For the text-containing cell, return its midpoint in [X, Y] coordinate format. 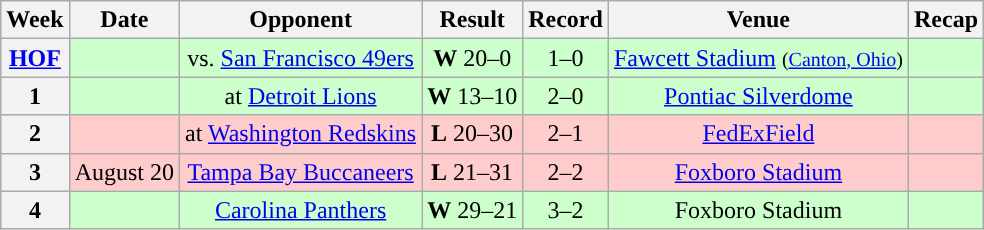
Carolina Panthers [301, 210]
Week [35, 20]
Result [472, 20]
L 21–31 [472, 172]
August 20 [124, 172]
Opponent [301, 20]
W 13–10 [472, 96]
1–0 [566, 58]
W 29–21 [472, 210]
Record [566, 20]
1 [35, 96]
FedExField [758, 134]
at Washington Redskins [301, 134]
Tampa Bay Buccaneers [301, 172]
3 [35, 172]
2–1 [566, 134]
4 [35, 210]
L 20–30 [472, 134]
2 [35, 134]
Fawcett Stadium (Canton, Ohio) [758, 58]
Date [124, 20]
vs. San Francisco 49ers [301, 58]
Recap [946, 20]
W 20–0 [472, 58]
2–2 [566, 172]
3–2 [566, 210]
Venue [758, 20]
at Detroit Lions [301, 96]
HOF [35, 58]
Pontiac Silverdome [758, 96]
2–0 [566, 96]
